Return (x, y) of the center of cell containing provided text 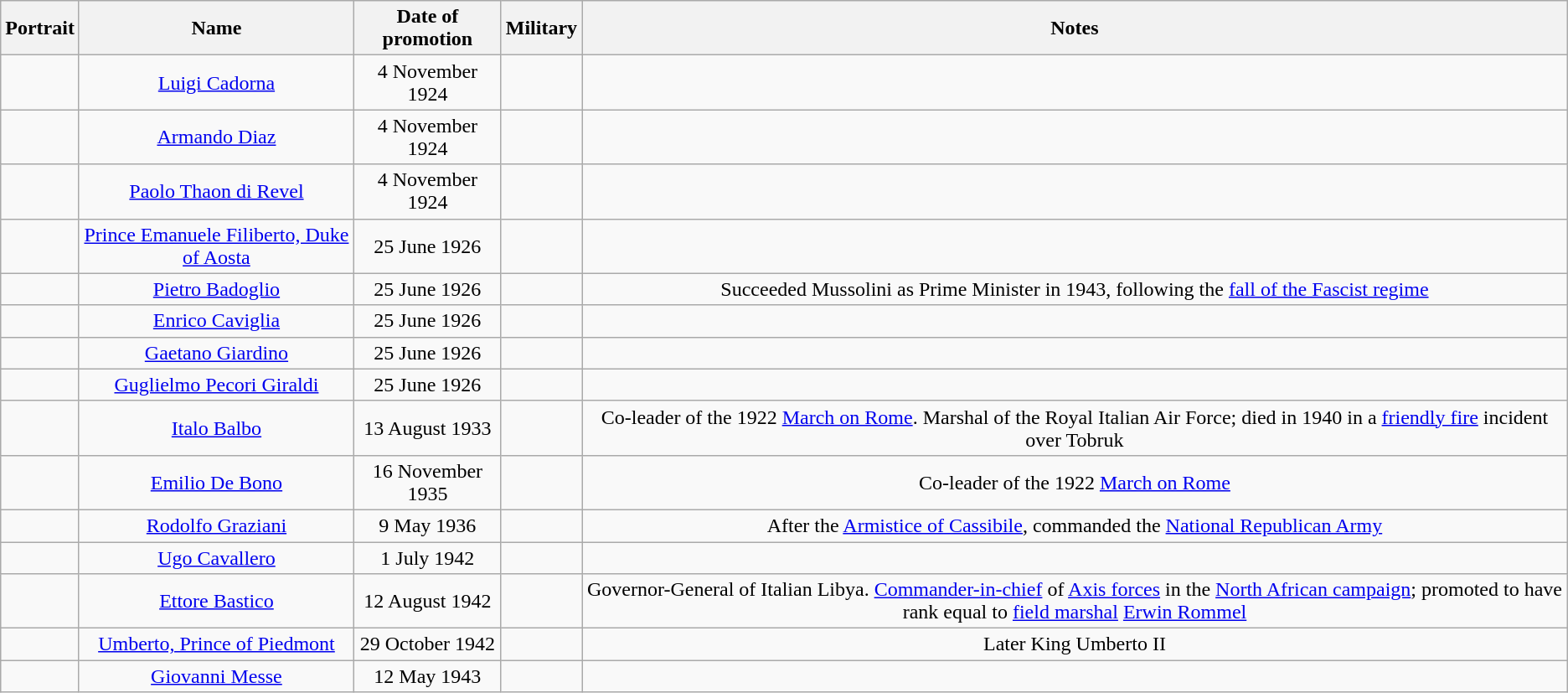
9 May 1936 (427, 525)
Notes (1075, 28)
Succeeded Mussolini as Prime Minister in 1943, following the fall of the Fascist regime (1075, 289)
Rodolfo Graziani (216, 525)
After the Armistice of Cassibile, commanded the National Republican Army (1075, 525)
Gaetano Giardino (216, 353)
Giovanni Messe (216, 676)
Paolo Thaon di Revel (216, 191)
Italo Balbo (216, 427)
Co-leader of the 1922 March on Rome. Marshal of the Royal Italian Air Force; died in 1940 in a friendly fire incident over Tobruk (1075, 427)
Enrico Caviglia (216, 321)
16 November 1935 (427, 483)
Armando Diaz (216, 137)
Portrait (40, 28)
Prince Emanuele Filiberto, Duke of Aosta (216, 246)
12 August 1942 (427, 602)
Military (541, 28)
Date of promotion (427, 28)
Ettore Bastico (216, 602)
29 October 1942 (427, 644)
Guglielmo Pecori Giraldi (216, 385)
Luigi Cadorna (216, 82)
Name (216, 28)
Emilio De Bono (216, 483)
1 July 1942 (427, 557)
Umberto, Prince of Piedmont (216, 644)
Co-leader of the 1922 March on Rome (1075, 483)
Later King Umberto II (1075, 644)
13 August 1933 (427, 427)
12 May 1943 (427, 676)
Pietro Badoglio (216, 289)
Ugo Cavallero (216, 557)
